Identify which cell holds the provided text, then report its [X, Y] central coordinate. 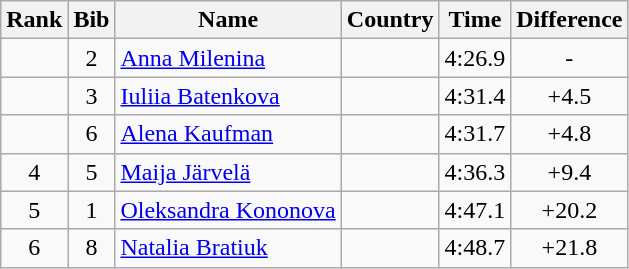
Oleksandra Kononova [228, 210]
4:31.7 [475, 134]
Country [390, 20]
4 [34, 172]
Time [475, 20]
- [570, 58]
4:47.1 [475, 210]
Name [228, 20]
4:31.4 [475, 96]
Natalia Bratiuk [228, 248]
+9.4 [570, 172]
1 [92, 210]
4:36.3 [475, 172]
Difference [570, 20]
+20.2 [570, 210]
Maija Järvelä [228, 172]
Anna Milenina [228, 58]
2 [92, 58]
Bib [92, 20]
8 [92, 248]
+21.8 [570, 248]
+4.8 [570, 134]
Alena Kaufman [228, 134]
Iuliia Batenkova [228, 96]
3 [92, 96]
4:48.7 [475, 248]
4:26.9 [475, 58]
+4.5 [570, 96]
Rank [34, 20]
